Pinpoint the cell where the given text exists, returning its (X, Y) midpoint coordinate. 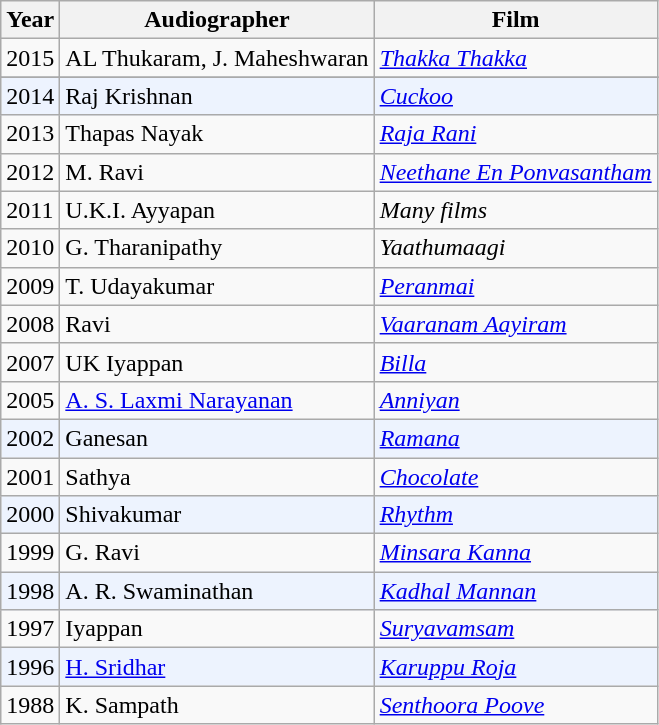
Anniyan (516, 400)
Cuckoo (516, 96)
Senthoora Poove (516, 705)
2007 (30, 362)
Ganesan (217, 438)
Kadhal Mannan (516, 591)
Minsara Kanna (516, 553)
2011 (30, 210)
Peranmai (516, 286)
2010 (30, 248)
Sathya (217, 477)
Billa (516, 362)
Many films (516, 210)
A. S. Laxmi Narayanan (217, 400)
AL Thukaram, J. Maheshwaran (217, 58)
Raja Rani (516, 134)
Karuppu Roja (516, 667)
2012 (30, 172)
Film (516, 20)
2009 (30, 286)
Ravi (217, 324)
Ramana (516, 438)
Audiographer (217, 20)
G. Ravi (217, 553)
1998 (30, 591)
2001 (30, 477)
U.K.I. Ayyapan (217, 210)
1999 (30, 553)
Iyappan (217, 629)
H. Sridhar (217, 667)
1997 (30, 629)
2015 (30, 58)
Vaaranam Aayiram (516, 324)
Thakka Thakka (516, 58)
Year (30, 20)
Thapas Nayak (217, 134)
Shivakumar (217, 515)
T. Udayakumar (217, 286)
2013 (30, 134)
1988 (30, 705)
K. Sampath (217, 705)
M. Ravi (217, 172)
UK Iyappan (217, 362)
Suryavamsam (516, 629)
G. Tharanipathy (217, 248)
Raj Krishnan (217, 96)
Chocolate (516, 477)
2008 (30, 324)
2000 (30, 515)
2005 (30, 400)
2002 (30, 438)
2014 (30, 96)
A. R. Swaminathan (217, 591)
Yaathumaagi (516, 248)
1996 (30, 667)
Rhythm (516, 515)
Neethane En Ponvasantham (516, 172)
